Find where the given text appears and provide that cell's center as (X, Y) coordinate. 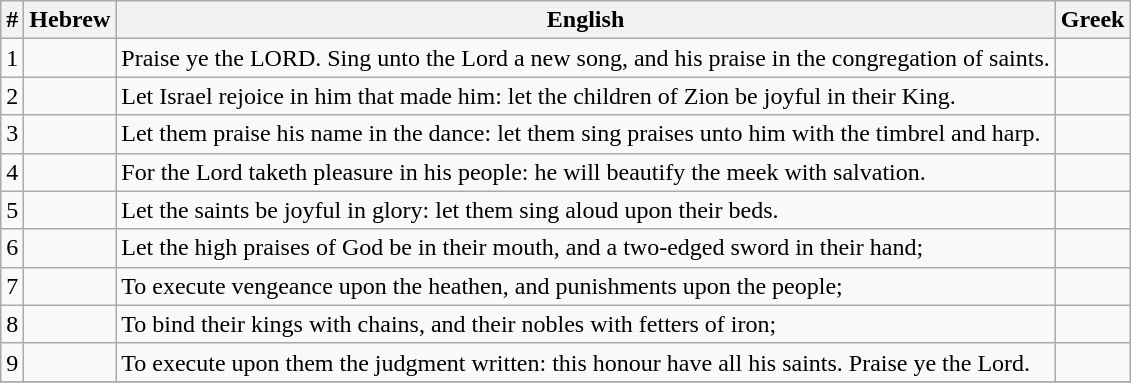
Hebrew (70, 20)
9 (12, 362)
2 (12, 96)
5 (12, 210)
1 (12, 58)
To execute vengeance upon the heathen, and punishments upon the people; (586, 286)
6 (12, 248)
Praise ye the LORD. Sing unto the Lord a new song, and his praise in the congregation of saints. (586, 58)
8 (12, 324)
To bind their kings with chains, and their nobles with fetters of iron; (586, 324)
Let the high praises of God be in their mouth, and a two-edged sword in their hand; (586, 248)
For the Lord taketh pleasure in his people: he will beautify the meek with salvation. (586, 172)
Greek (1092, 20)
4 (12, 172)
3 (12, 134)
To execute upon them the judgment written: this honour have all his saints. Praise ye the Lord. (586, 362)
English (586, 20)
7 (12, 286)
Let Israel rejoice in him that made him: let the children of Zion be joyful in their King. (586, 96)
Let the saints be joyful in glory: let them sing aloud upon their beds. (586, 210)
Let them praise his name in the dance: let them sing praises unto him with the timbrel and harp. (586, 134)
# (12, 20)
